Return the (x, y) coordinate for the center point of the cell that contains the specified text.  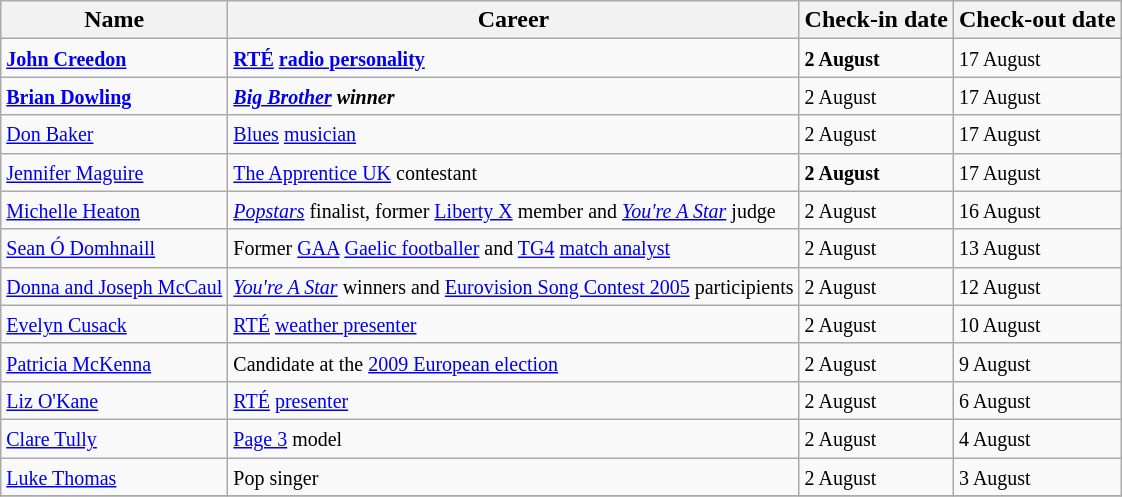
Pop singer (514, 477)
Page 3 model (514, 438)
16 August (1037, 210)
John Creedon (114, 58)
Career (514, 20)
4 August (1037, 438)
Don Baker (114, 134)
6 August (1037, 400)
Luke Thomas (114, 477)
Former GAA Gaelic footballer and TG4 match analyst (514, 248)
Name (114, 20)
12 August (1037, 286)
Check-out date (1037, 20)
9 August (1037, 362)
Clare Tully (114, 438)
RTÉ radio personality (514, 58)
You're A Star winners and Eurovision Song Contest 2005 participients (514, 286)
Brian Dowling (114, 96)
Check-in date (876, 20)
The Apprentice UK contestant (514, 172)
Big Brother winner (514, 96)
Popstars finalist, former Liberty X member and You're A Star judge (514, 210)
Candidate at the 2009 European election (514, 362)
Patricia McKenna (114, 362)
RTÉ presenter (514, 400)
Liz O'Kane (114, 400)
Blues musician (514, 134)
Jennifer Maguire (114, 172)
Michelle Heaton (114, 210)
Donna and Joseph McCaul (114, 286)
Sean Ó Domhnaill (114, 248)
10 August (1037, 324)
13 August (1037, 248)
3 August (1037, 477)
Evelyn Cusack (114, 324)
RTÉ weather presenter (514, 324)
